Determine the (x, y) coordinate at the center of the cell enclosing the given text.  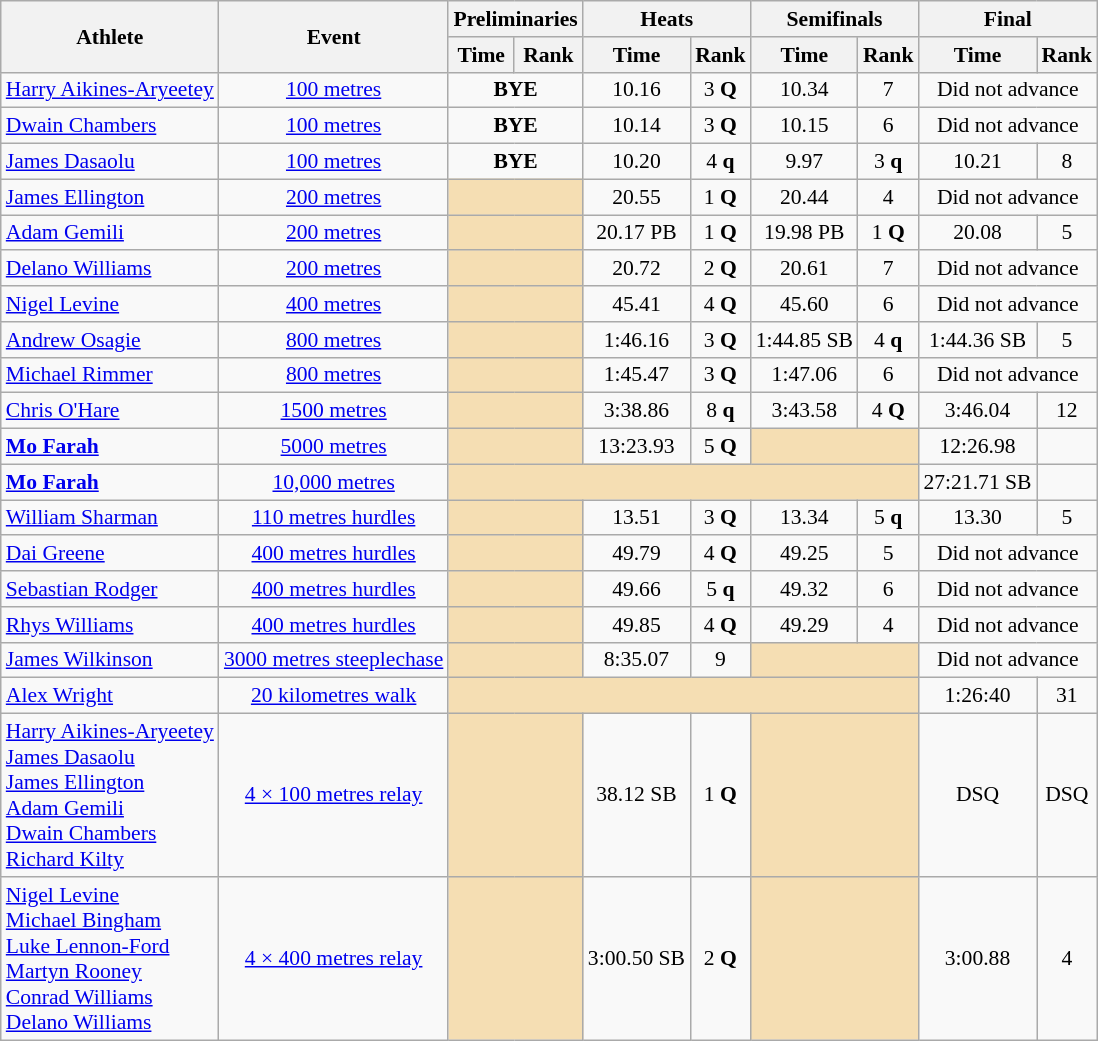
3000 metres steeplechase (334, 660)
20.61 (804, 269)
Athlete (110, 36)
12:26.98 (977, 447)
Andrew Osagie (110, 340)
1:45.47 (636, 375)
1:47.06 (804, 375)
James Wilkinson (110, 660)
20.44 (804, 197)
10.20 (636, 162)
13:23.93 (636, 447)
31 (1068, 696)
20.72 (636, 269)
1:46.16 (636, 340)
49.29 (804, 625)
Event (334, 36)
Rhys Williams (110, 625)
William Sharman (110, 518)
Delano Williams (110, 269)
3:00.88 (977, 958)
13.51 (636, 518)
110 metres hurdles (334, 518)
400 metres (334, 304)
Dai Greene (110, 554)
19.98 PB (804, 233)
Adam Gemili (110, 233)
5000 metres (334, 447)
8 q (720, 411)
Harry Aikines-Aryeetey (110, 90)
8 (1068, 162)
5 Q (720, 447)
James Ellington (110, 197)
49.25 (804, 554)
James Dasaolu (110, 162)
Final (1008, 19)
1:26:40 (977, 696)
1500 metres (334, 411)
4 × 100 metres relay (334, 796)
38.12 SB (636, 796)
Chris O'Hare (110, 411)
3 q (888, 162)
Alex Wright (110, 696)
13.34 (804, 518)
Harry Aikines-AryeeteyJames DasaoluJames EllingtonAdam GemiliDwain ChambersRichard Kilty (110, 796)
4 × 400 metres relay (334, 958)
10.15 (804, 126)
3:46.04 (977, 411)
10.21 (977, 162)
10.34 (804, 90)
20.55 (636, 197)
49.79 (636, 554)
45.60 (804, 304)
20.17 PB (636, 233)
8:35.07 (636, 660)
3:00.50 SB (636, 958)
49.85 (636, 625)
49.32 (804, 589)
Nigel Levine (110, 304)
Michael Rimmer (110, 375)
45.41 (636, 304)
20.08 (977, 233)
Sebastian Rodger (110, 589)
10.14 (636, 126)
10.16 (636, 90)
9 (720, 660)
12 (1068, 411)
1:44.85 SB (804, 340)
Preliminaries (515, 19)
3:43.58 (804, 411)
20 kilometres walk (334, 696)
27:21.71 SB (977, 482)
3:38.86 (636, 411)
9.97 (804, 162)
Nigel LevineMichael BinghamLuke Lennon-FordMartyn RooneyConrad WilliamsDelano Williams (110, 958)
Semifinals (835, 19)
Heats (667, 19)
49.66 (636, 589)
13.30 (977, 518)
10,000 metres (334, 482)
Dwain Chambers (110, 126)
1:44.36 SB (977, 340)
